Scan for the cell matching the given text and deliver its [X, Y] coordinate at center. 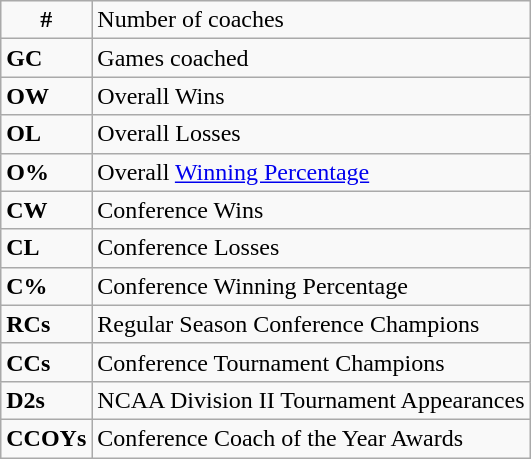
OL [46, 134]
D2s [46, 400]
CCOYs [46, 438]
Overall Winning Percentage [311, 172]
RCs [46, 324]
NCAA Division II Tournament Appearances [311, 400]
CW [46, 210]
Overall Wins [311, 96]
C% [46, 286]
CL [46, 248]
GC [46, 58]
Conference Winning Percentage [311, 286]
Number of coaches [311, 20]
CCs [46, 362]
Conference Wins [311, 210]
Conference Tournament Champions [311, 362]
Conference Losses [311, 248]
Conference Coach of the Year Awards [311, 438]
O% [46, 172]
Overall Losses [311, 134]
# [46, 20]
OW [46, 96]
Games coached [311, 58]
Regular Season Conference Champions [311, 324]
